From the cell containing the given text, extract its center point as (x, y) coordinate. 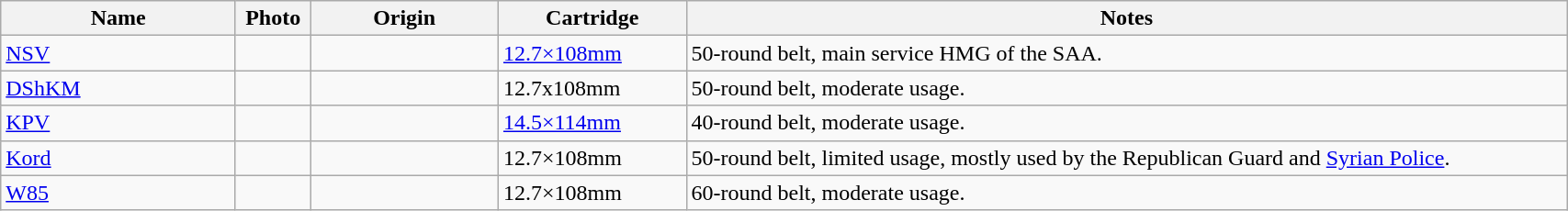
12.7x108mm (592, 88)
NSV (118, 53)
50-round belt, limited usage, mostly used by the Republican Guard and Syrian Police. (1126, 158)
KPV (118, 123)
50-round belt, moderate usage. (1126, 88)
Notes (1126, 18)
60-round belt, moderate usage. (1126, 193)
Origin (404, 18)
W85 (118, 193)
14.5×114mm (592, 123)
Photo (272, 18)
DShKM (118, 88)
Kord (118, 158)
40-round belt, moderate usage. (1126, 123)
Cartridge (592, 18)
50-round belt, main service HMG of the SAA. (1126, 53)
Name (118, 18)
